Determine the (x, y) coordinate at the center of the cell enclosing the given text.  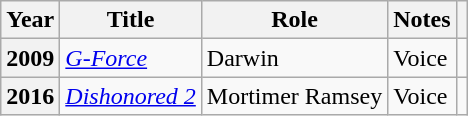
2016 (30, 96)
Notes (422, 20)
Mortimer Ramsey (294, 96)
Title (131, 20)
Darwin (294, 58)
Year (30, 20)
G-Force (131, 58)
2009 (30, 58)
Dishonored 2 (131, 96)
Role (294, 20)
